Pinpoint the cell where the given text exists, returning its (X, Y) midpoint coordinate. 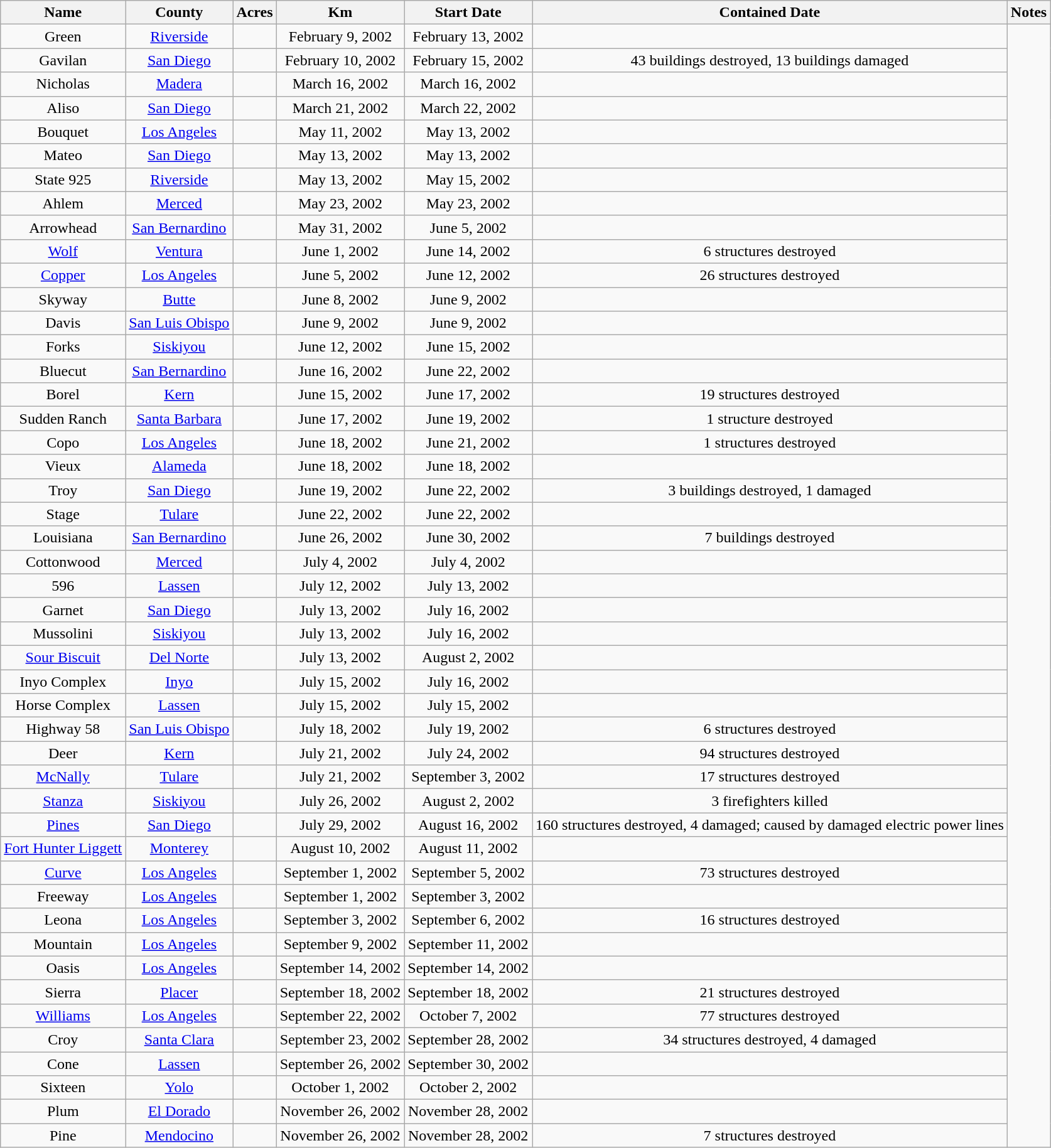
Williams (63, 1016)
Inyo Complex (63, 681)
Mendocino (180, 1135)
Arrowhead (63, 227)
September 28, 2002 (468, 1039)
Monterey (180, 849)
7 structures destroyed (770, 1135)
September 5, 2002 (468, 872)
Santa Clara (180, 1039)
Pine (63, 1135)
Cone (63, 1064)
Curve (63, 872)
Vieux (63, 466)
Sixteen (63, 1088)
Louisiana (63, 538)
June 8, 2002 (340, 299)
July 26, 2002 (340, 801)
Aliso (63, 108)
March 22, 2002 (468, 108)
21 structures destroyed (770, 992)
Mateo (63, 156)
Name (63, 13)
August 11, 2002 (468, 849)
Ventura (180, 251)
June 30, 2002 (468, 538)
596 (63, 586)
Ahlem (63, 203)
Acres (255, 13)
State 925 (63, 180)
Placer (180, 992)
Madera (180, 84)
Cottonwood (63, 562)
July 24, 2002 (468, 753)
Stanza (63, 801)
Oasis (63, 968)
September 23, 2002 (340, 1039)
Forks (63, 347)
February 10, 2002 (340, 60)
Borel (63, 395)
3 buildings destroyed, 1 damaged (770, 490)
June 26, 2002 (340, 538)
May 31, 2002 (340, 227)
Davis (63, 323)
Sour Biscuit (63, 657)
43 buildings destroyed, 13 buildings damaged (770, 60)
October 1, 2002 (340, 1088)
July 29, 2002 (340, 825)
September 9, 2002 (340, 944)
Mussolini (63, 633)
June 21, 2002 (468, 443)
McNally (63, 777)
Skyway (63, 299)
June 16, 2002 (340, 371)
October 2, 2002 (468, 1088)
Inyo (180, 681)
Contained Date (770, 13)
Sierra (63, 992)
19 structures destroyed (770, 395)
September 6, 2002 (468, 920)
Fort Hunter Liggett (63, 849)
26 structures destroyed (770, 275)
September 11, 2002 (468, 944)
August 16, 2002 (468, 825)
Horse Complex (63, 705)
February 13, 2002 (468, 36)
Mountain (63, 944)
Plum (63, 1112)
73 structures destroyed (770, 872)
Santa Barbara (180, 419)
160 structures destroyed, 4 damaged; caused by damaged electric power lines (770, 825)
County (180, 13)
February 9, 2002 (340, 36)
September 26, 2002 (340, 1064)
94 structures destroyed (770, 753)
Deer (63, 753)
May 11, 2002 (340, 132)
Garnet (63, 609)
Bluecut (63, 371)
July 12, 2002 (340, 586)
September 22, 2002 (340, 1016)
Bouquet (63, 132)
34 structures destroyed, 4 damaged (770, 1039)
3 firefighters killed (770, 801)
77 structures destroyed (770, 1016)
Copper (63, 275)
Yolo (180, 1088)
Pines (63, 825)
Croy (63, 1039)
Butte (180, 299)
June 1, 2002 (340, 251)
Alameda (180, 466)
February 15, 2002 (468, 60)
1 structure destroyed (770, 419)
Notes (1028, 13)
Stage (63, 514)
Nicholas (63, 84)
July 18, 2002 (340, 729)
1 structures destroyed (770, 443)
Freeway (63, 896)
Highway 58 (63, 729)
Start Date (468, 13)
El Dorado (180, 1112)
March 21, 2002 (340, 108)
Gavilan (63, 60)
7 buildings destroyed (770, 538)
October 7, 2002 (468, 1016)
Wolf (63, 251)
May 15, 2002 (468, 180)
Sudden Ranch (63, 419)
Green (63, 36)
September 30, 2002 (468, 1064)
Km (340, 13)
Leona (63, 920)
June 14, 2002 (468, 251)
16 structures destroyed (770, 920)
July 19, 2002 (468, 729)
Copo (63, 443)
Del Norte (180, 657)
August 10, 2002 (340, 849)
17 structures destroyed (770, 777)
Troy (63, 490)
